Scan for the cell matching the given text and deliver its (x, y) coordinate at center. 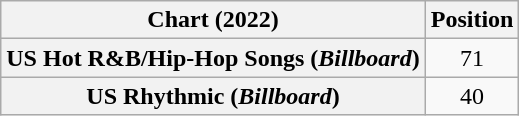
US Hot R&B/Hip-Hop Songs (Billboard) (213, 58)
71 (472, 58)
US Rhythmic (Billboard) (213, 96)
40 (472, 96)
Position (472, 20)
Chart (2022) (213, 20)
